Detect which cell encompasses the target text, then output its (X, Y) center coordinate. 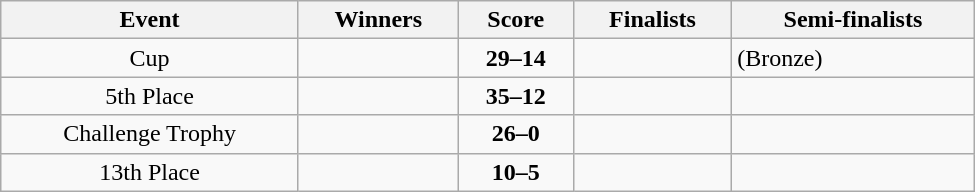
Winners (378, 20)
5th Place (150, 96)
(Bronze) (854, 58)
29–14 (516, 58)
Score (516, 20)
Challenge Trophy (150, 134)
13th Place (150, 172)
10–5 (516, 172)
Cup (150, 58)
Event (150, 20)
26–0 (516, 134)
Semi-finalists (854, 20)
Finalists (652, 20)
35–12 (516, 96)
